Find where the given text appears and provide that cell's center as (x, y) coordinate. 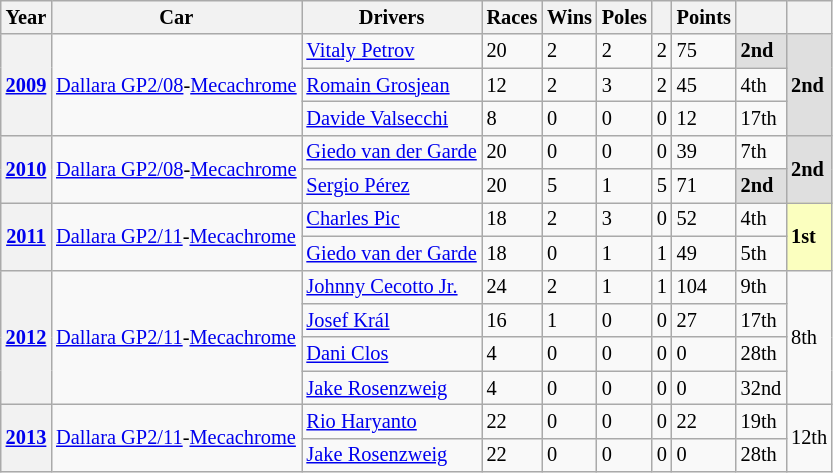
Johnny Cecotto Jr. (392, 287)
Points (704, 17)
39 (704, 152)
2012 (26, 338)
49 (704, 253)
Romain Grosjean (392, 85)
Vitaly Petrov (392, 51)
Davide Valsecchi (392, 118)
71 (704, 186)
16 (512, 320)
Poles (624, 17)
5th (761, 253)
Races (512, 17)
75 (704, 51)
Sergio Pérez (392, 186)
27 (704, 320)
8th (809, 338)
Drivers (392, 17)
Wins (570, 17)
Josef Král (392, 320)
24 (512, 287)
Car (176, 17)
7th (761, 152)
45 (704, 85)
Rio Haryanto (392, 421)
Charles Pic (392, 219)
9th (761, 287)
2011 (26, 236)
104 (704, 287)
Dani Clos (392, 354)
2009 (26, 84)
52 (704, 219)
1st (809, 236)
12th (809, 438)
8 (512, 118)
Year (26, 17)
19th (761, 421)
2010 (26, 168)
2013 (26, 438)
32nd (761, 388)
